Determine the (x, y) coordinate at the center of the cell enclosing the given text.  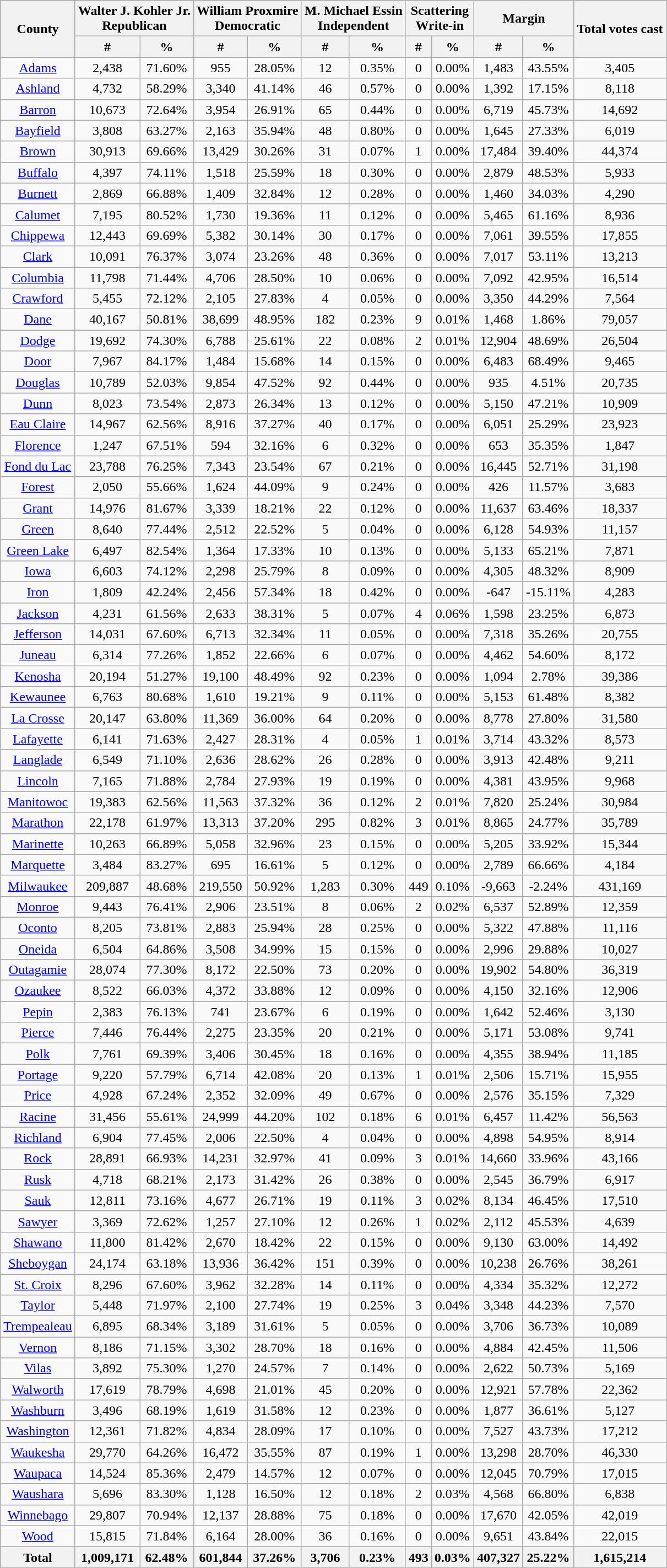
Kenosha (37, 676)
0.39% (378, 1263)
23.35% (274, 1033)
5,127 (620, 1410)
32.34% (274, 634)
Washington (37, 1431)
7,527 (498, 1431)
3,683 (620, 487)
11,157 (620, 529)
17.33% (274, 550)
-9,663 (498, 886)
15.71% (548, 1075)
73 (325, 970)
14,492 (620, 1242)
47.52% (274, 382)
2,622 (498, 1368)
16.50% (274, 1494)
71.82% (167, 1431)
7,564 (620, 299)
Manitowoc (37, 802)
32.84% (274, 193)
10,238 (498, 1263)
Burnett (37, 193)
69.66% (167, 152)
23.25% (548, 613)
0.57% (378, 89)
26,504 (620, 341)
4,884 (498, 1348)
30 (325, 235)
9,443 (107, 907)
1,460 (498, 193)
Vernon (37, 1348)
26.34% (274, 403)
76.37% (167, 256)
77.30% (167, 970)
37.26% (274, 1557)
15,344 (620, 844)
2,633 (220, 613)
40 (325, 424)
209,887 (107, 886)
42.24% (167, 592)
13,429 (220, 152)
Lafayette (37, 739)
426 (498, 487)
67.51% (167, 445)
63.18% (167, 1263)
1,809 (107, 592)
Walter J. Kohler Jr.Republican (134, 19)
65 (325, 110)
72.12% (167, 299)
Grant (37, 508)
4,677 (220, 1200)
2,873 (220, 403)
2,636 (220, 760)
3,508 (220, 949)
4,718 (107, 1179)
7,967 (107, 362)
2,438 (107, 68)
32.28% (274, 1285)
23.51% (274, 907)
48.69% (548, 341)
2,789 (498, 865)
81.67% (167, 508)
0.35% (378, 68)
27.33% (548, 131)
1,094 (498, 676)
52.71% (548, 466)
29,807 (107, 1515)
1,852 (220, 655)
15.68% (274, 362)
11.42% (548, 1117)
31.42% (274, 1179)
Ashland (37, 89)
74.12% (167, 571)
Marinette (37, 844)
27.74% (274, 1306)
10,909 (620, 403)
5,169 (620, 1368)
0.36% (378, 256)
ScatteringWrite-in (440, 19)
33.92% (548, 844)
50.73% (548, 1368)
12,045 (498, 1473)
935 (498, 382)
151 (325, 1263)
653 (498, 445)
48.49% (274, 676)
3,189 (220, 1327)
1,128 (220, 1494)
4,381 (498, 781)
16,514 (620, 277)
76.44% (167, 1033)
8,640 (107, 529)
Iowa (37, 571)
3,348 (498, 1306)
2,879 (498, 173)
6,483 (498, 362)
3,340 (220, 89)
10,263 (107, 844)
6,895 (107, 1327)
Waupaca (37, 1473)
17,212 (620, 1431)
7,165 (107, 781)
37.32% (274, 802)
6,141 (107, 739)
36.73% (548, 1327)
Green Lake (37, 550)
Marquette (37, 865)
Dodge (37, 341)
11,563 (220, 802)
0.32% (378, 445)
Clark (37, 256)
75.30% (167, 1368)
31.61% (274, 1327)
11.57% (548, 487)
36.61% (548, 1410)
11,800 (107, 1242)
53.08% (548, 1033)
Oconto (37, 928)
William ProxmireDemocratic (247, 19)
48.68% (167, 886)
42,019 (620, 1515)
5,322 (498, 928)
64.86% (167, 949)
Jefferson (37, 634)
36.42% (274, 1263)
19.36% (274, 214)
71.84% (167, 1536)
3,913 (498, 760)
Sauk (37, 1200)
0.67% (378, 1096)
74.30% (167, 341)
0.08% (378, 341)
4,283 (620, 592)
295 (325, 823)
71.15% (167, 1348)
3,130 (620, 1012)
46.45% (548, 1200)
3,406 (220, 1054)
82.54% (167, 550)
8,914 (620, 1138)
44.20% (274, 1117)
4,928 (107, 1096)
Oneida (37, 949)
5,133 (498, 550)
Kewaunee (37, 697)
77.44% (167, 529)
4,397 (107, 173)
Bayfield (37, 131)
38.94% (548, 1054)
3,302 (220, 1348)
30,984 (620, 802)
25.94% (274, 928)
27.93% (274, 781)
42.08% (274, 1075)
22.52% (274, 529)
8,023 (107, 403)
46,330 (620, 1452)
219,550 (220, 886)
30.14% (274, 235)
Fond du Lac (37, 466)
4,706 (220, 277)
Walworth (37, 1389)
4,639 (620, 1221)
47.88% (548, 928)
16.61% (274, 865)
64.26% (167, 1452)
741 (220, 1012)
2,006 (220, 1138)
67 (325, 466)
1,283 (325, 886)
76.13% (167, 1012)
31,580 (620, 718)
10,027 (620, 949)
5,382 (220, 235)
7,446 (107, 1033)
70.94% (167, 1515)
46 (325, 89)
25.24% (548, 802)
Winnebago (37, 1515)
Door (37, 362)
449 (419, 886)
1,624 (220, 487)
2,996 (498, 949)
Sawyer (37, 1221)
28.31% (274, 739)
955 (220, 68)
56,563 (620, 1117)
1,615,214 (620, 1557)
5,058 (220, 844)
Pepin (37, 1012)
Price (37, 1096)
13,313 (220, 823)
45 (325, 1389)
Waukesha (37, 1452)
7,570 (620, 1306)
182 (325, 320)
Iron (37, 592)
7 (325, 1368)
77.26% (167, 655)
6,917 (620, 1179)
14,692 (620, 110)
Chippewa (37, 235)
13,298 (498, 1452)
1,598 (498, 613)
50.81% (167, 320)
63.80% (167, 718)
2,479 (220, 1473)
12,361 (107, 1431)
4,698 (220, 1389)
1,257 (220, 1221)
Polk (37, 1054)
4,290 (620, 193)
19,692 (107, 341)
63.00% (548, 1242)
5,696 (107, 1494)
6,788 (220, 341)
76.25% (167, 466)
49 (325, 1096)
57.34% (274, 592)
6,128 (498, 529)
29.88% (548, 949)
11,506 (620, 1348)
13,936 (220, 1263)
1,364 (220, 550)
20,194 (107, 676)
7,343 (220, 466)
594 (220, 445)
39,386 (620, 676)
71.10% (167, 760)
Richland (37, 1138)
4,150 (498, 991)
19.21% (274, 697)
67.24% (167, 1096)
4,355 (498, 1054)
43.95% (548, 781)
22.66% (274, 655)
2,545 (498, 1179)
28.88% (274, 1515)
48.95% (274, 320)
Milwaukee (37, 886)
24,174 (107, 1263)
2,112 (498, 1221)
8,909 (620, 571)
7,329 (620, 1096)
42.95% (548, 277)
32.09% (274, 1096)
26.71% (274, 1200)
1,645 (498, 131)
11,185 (620, 1054)
11,369 (220, 718)
4,231 (107, 613)
73.54% (167, 403)
14,031 (107, 634)
10,089 (620, 1327)
7,871 (620, 550)
54.93% (548, 529)
3,350 (498, 299)
31 (325, 152)
52.03% (167, 382)
Portage (37, 1075)
Washburn (37, 1410)
37.27% (274, 424)
66.93% (167, 1159)
7,195 (107, 214)
2,456 (220, 592)
57.79% (167, 1075)
8,865 (498, 823)
3,484 (107, 865)
Dunn (37, 403)
0.38% (378, 1179)
2,869 (107, 193)
14,967 (107, 424)
5,448 (107, 1306)
57.78% (548, 1389)
Rock (37, 1159)
Jackson (37, 613)
54.80% (548, 970)
18.42% (274, 1242)
43.55% (548, 68)
1,247 (107, 445)
-647 (498, 592)
6,714 (220, 1075)
Trempealeau (37, 1327)
2,576 (498, 1096)
36,319 (620, 970)
-15.11% (548, 592)
35.55% (274, 1452)
83.30% (167, 1494)
1,483 (498, 68)
St. Croix (37, 1285)
2,173 (220, 1179)
3,369 (107, 1221)
9,130 (498, 1242)
80.68% (167, 697)
66.03% (167, 991)
48.53% (548, 173)
54.95% (548, 1138)
23.26% (274, 256)
Rusk (37, 1179)
61.16% (548, 214)
47.21% (548, 403)
63.27% (167, 131)
38,261 (620, 1263)
66.66% (548, 865)
2,275 (220, 1033)
8,778 (498, 718)
Margin (523, 19)
Vilas (37, 1368)
42.05% (548, 1515)
9,220 (107, 1075)
102 (325, 1117)
43.73% (548, 1431)
8,186 (107, 1348)
407,327 (498, 1557)
4,372 (220, 991)
Forest (37, 487)
10,091 (107, 256)
6,873 (620, 613)
71.44% (167, 277)
17,670 (498, 1515)
22,362 (620, 1389)
14,231 (220, 1159)
2,512 (220, 529)
2,105 (220, 299)
Ozaukee (37, 991)
12,359 (620, 907)
63.46% (548, 508)
0.82% (378, 823)
27.83% (274, 299)
35.94% (274, 131)
72.64% (167, 110)
2,100 (220, 1306)
78.79% (167, 1389)
12,921 (498, 1389)
7,017 (498, 256)
44.09% (274, 487)
42.48% (548, 760)
24.57% (274, 1368)
28,891 (107, 1159)
29,770 (107, 1452)
695 (220, 865)
33.96% (548, 1159)
28.09% (274, 1431)
6,713 (220, 634)
71.88% (167, 781)
9,465 (620, 362)
74.11% (167, 173)
7,761 (107, 1054)
70.79% (548, 1473)
34.99% (274, 949)
1,610 (220, 697)
33.88% (274, 991)
23.54% (274, 466)
16,445 (498, 466)
41.14% (274, 89)
13 (325, 403)
0.80% (378, 131)
44.23% (548, 1306)
1,409 (220, 193)
31.58% (274, 1410)
28.05% (274, 68)
6,314 (107, 655)
1,847 (620, 445)
Columbia (37, 277)
8,522 (107, 991)
2,383 (107, 1012)
39.40% (548, 152)
25.59% (274, 173)
5,933 (620, 173)
4,305 (498, 571)
8,936 (620, 214)
19,902 (498, 970)
43,166 (620, 1159)
30,913 (107, 152)
58.29% (167, 89)
71.63% (167, 739)
26.76% (548, 1263)
5,153 (498, 697)
25.79% (274, 571)
6,904 (107, 1138)
17 (325, 1431)
14,524 (107, 1473)
28.62% (274, 760)
87 (325, 1452)
20,735 (620, 382)
48.32% (548, 571)
38,699 (220, 320)
27.80% (548, 718)
68.49% (548, 362)
Racine (37, 1117)
19,100 (220, 676)
3,954 (220, 110)
Crawford (37, 299)
25.61% (274, 341)
14,660 (498, 1159)
2,427 (220, 739)
8,134 (498, 1200)
1,518 (220, 173)
34.03% (548, 193)
0.42% (378, 592)
Douglas (37, 382)
12,443 (107, 235)
52.89% (548, 907)
8,573 (620, 739)
71.60% (167, 68)
79,057 (620, 320)
35.35% (548, 445)
53.11% (548, 256)
2.78% (548, 676)
35.32% (548, 1285)
11,116 (620, 928)
36.79% (548, 1179)
Green (37, 529)
1,270 (220, 1368)
2,163 (220, 131)
23,788 (107, 466)
9,854 (220, 382)
431,169 (620, 886)
9,741 (620, 1033)
1,484 (220, 362)
-2.24% (548, 886)
Shawano (37, 1242)
45.73% (548, 110)
2,906 (220, 907)
76.41% (167, 907)
7,092 (498, 277)
9,968 (620, 781)
6,537 (498, 907)
3,714 (498, 739)
14,976 (107, 508)
6,164 (220, 1536)
71.97% (167, 1306)
66.88% (167, 193)
Barron (37, 110)
61.97% (167, 823)
2,784 (220, 781)
51.27% (167, 676)
12,137 (220, 1515)
25.22% (548, 1557)
7,820 (498, 802)
24,999 (220, 1117)
6,603 (107, 571)
Eau Claire (37, 424)
M. Michael EssinIndependent (354, 19)
44.29% (548, 299)
0.24% (378, 487)
69.69% (167, 235)
24.77% (548, 823)
23.67% (274, 1012)
55.61% (167, 1117)
69.39% (167, 1054)
Total (37, 1557)
6,763 (107, 697)
84.17% (167, 362)
20,755 (620, 634)
6,838 (620, 1494)
43.32% (548, 739)
13,213 (620, 256)
Pierce (37, 1033)
23 (325, 844)
1,619 (220, 1410)
4,184 (620, 865)
9,211 (620, 760)
12,906 (620, 991)
Juneau (37, 655)
35.26% (548, 634)
81.42% (167, 1242)
18,337 (620, 508)
4,568 (498, 1494)
Lincoln (37, 781)
64 (325, 718)
17,855 (620, 235)
Taylor (37, 1306)
37.20% (274, 823)
Florence (37, 445)
35,789 (620, 823)
8,205 (107, 928)
1,009,171 (107, 1557)
65.21% (548, 550)
9,651 (498, 1536)
2,050 (107, 487)
75 (325, 1515)
31,456 (107, 1117)
4,898 (498, 1138)
14.57% (274, 1473)
5,455 (107, 299)
36.00% (274, 718)
68.21% (167, 1179)
3,808 (107, 131)
601,844 (220, 1557)
11,637 (498, 508)
39.55% (548, 235)
County (37, 29)
77.45% (167, 1138)
80.52% (167, 214)
15,815 (107, 1536)
La Crosse (37, 718)
12,811 (107, 1200)
Outagamie (37, 970)
15,955 (620, 1075)
1.86% (548, 320)
12,272 (620, 1285)
52.46% (548, 1012)
17.15% (548, 89)
31,198 (620, 466)
50.92% (274, 886)
6,549 (107, 760)
68.19% (167, 1410)
32.96% (274, 844)
28.00% (274, 1536)
1,877 (498, 1410)
4.51% (548, 382)
4,462 (498, 655)
6,504 (107, 949)
22,015 (620, 1536)
8,118 (620, 89)
Adams (37, 68)
28.50% (274, 277)
2,670 (220, 1242)
0.26% (378, 1221)
Dane (37, 320)
0.14% (378, 1368)
17,619 (107, 1389)
7,318 (498, 634)
40,167 (107, 320)
5,171 (498, 1033)
17,510 (620, 1200)
17,484 (498, 152)
66.80% (548, 1494)
3,074 (220, 256)
6,457 (498, 1117)
30.26% (274, 152)
3,339 (220, 508)
73.16% (167, 1200)
Calumet (37, 214)
35.15% (548, 1096)
8,382 (620, 697)
83.27% (167, 865)
Total votes cast (620, 29)
10,673 (107, 110)
5,465 (498, 214)
6,051 (498, 424)
7,061 (498, 235)
19,383 (107, 802)
62.48% (167, 1557)
12,904 (498, 341)
2,883 (220, 928)
Monroe (37, 907)
3,405 (620, 68)
1,468 (498, 320)
4,732 (107, 89)
1,642 (498, 1012)
6,019 (620, 131)
5,150 (498, 403)
61.48% (548, 697)
44,374 (620, 152)
41 (325, 1159)
2,352 (220, 1096)
16,472 (220, 1452)
2,298 (220, 571)
2,506 (498, 1075)
Buffalo (37, 173)
Langlade (37, 760)
85.36% (167, 1473)
25.29% (548, 424)
Marathon (37, 823)
27.10% (274, 1221)
54.60% (548, 655)
8,296 (107, 1285)
1,730 (220, 214)
61.56% (167, 613)
11,798 (107, 277)
Wood (37, 1536)
Waushara (37, 1494)
22,178 (107, 823)
4,334 (498, 1285)
43.84% (548, 1536)
3,496 (107, 1410)
5,205 (498, 844)
493 (419, 1557)
38.31% (274, 613)
66.89% (167, 844)
30.45% (274, 1054)
3,892 (107, 1368)
20,147 (107, 718)
6,719 (498, 110)
28 (325, 928)
6,497 (107, 550)
26.91% (274, 110)
45.53% (548, 1221)
8,916 (220, 424)
3,962 (220, 1285)
21.01% (274, 1389)
15 (325, 949)
Brown (37, 152)
17,015 (620, 1473)
18.21% (274, 508)
42.45% (548, 1348)
68.34% (167, 1327)
55.66% (167, 487)
32.97% (274, 1159)
4,834 (220, 1431)
1,392 (498, 89)
72.62% (167, 1221)
10,789 (107, 382)
73.81% (167, 928)
Sheboygan (37, 1263)
28,074 (107, 970)
23,923 (620, 424)
